Locate the cell with the specified text and output its (X, Y) center coordinate. 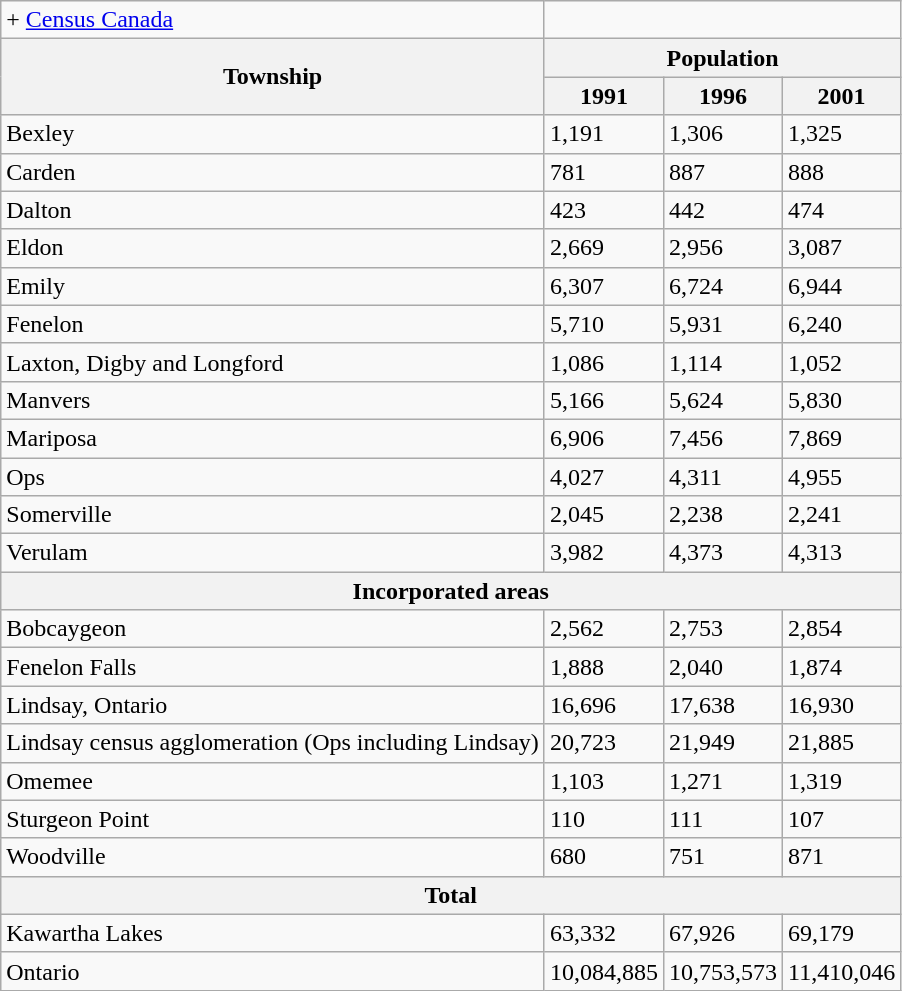
Total (451, 895)
2,040 (722, 667)
2,045 (604, 515)
63,332 (604, 933)
Bexley (273, 134)
6,944 (842, 286)
1991 (604, 96)
871 (842, 857)
3,087 (842, 248)
1,874 (842, 667)
5,710 (604, 324)
3,982 (604, 553)
Mariposa (273, 438)
781 (604, 172)
Eldon (273, 248)
4,955 (842, 477)
1,271 (722, 781)
1996 (722, 96)
442 (722, 210)
6,906 (604, 438)
887 (722, 172)
1,888 (604, 667)
110 (604, 819)
Population (722, 58)
10,084,885 (604, 971)
69,179 (842, 933)
10,753,573 (722, 971)
888 (842, 172)
Carden (273, 172)
680 (604, 857)
Lindsay, Ontario (273, 705)
Woodville (273, 857)
2,669 (604, 248)
6,724 (722, 286)
2,854 (842, 629)
2,562 (604, 629)
Ops (273, 477)
Fenelon (273, 324)
2,241 (842, 515)
Emily (273, 286)
1,191 (604, 134)
Township (273, 77)
7,869 (842, 438)
7,456 (722, 438)
474 (842, 210)
6,240 (842, 324)
16,930 (842, 705)
Sturgeon Point (273, 819)
4,373 (722, 553)
21,885 (842, 743)
21,949 (722, 743)
4,313 (842, 553)
Dalton (273, 210)
6,307 (604, 286)
Somerville (273, 515)
Fenelon Falls (273, 667)
20,723 (604, 743)
1,306 (722, 134)
16,696 (604, 705)
2,753 (722, 629)
5,830 (842, 400)
5,624 (722, 400)
751 (722, 857)
107 (842, 819)
Laxton, Digby and Longford (273, 362)
1,052 (842, 362)
11,410,046 (842, 971)
Manvers (273, 400)
Bobcaygeon (273, 629)
Verulam (273, 553)
1,103 (604, 781)
Omemee (273, 781)
+ Census Canada (273, 20)
Lindsay census agglomeration (Ops including Lindsay) (273, 743)
2001 (842, 96)
17,638 (722, 705)
2,956 (722, 248)
67,926 (722, 933)
5,166 (604, 400)
2,238 (722, 515)
111 (722, 819)
423 (604, 210)
4,027 (604, 477)
1,319 (842, 781)
Incorporated areas (451, 591)
5,931 (722, 324)
Kawartha Lakes (273, 933)
1,086 (604, 362)
Ontario (273, 971)
1,325 (842, 134)
4,311 (722, 477)
1,114 (722, 362)
